Find where the given text appears and provide that cell's center as [X, Y] coordinate. 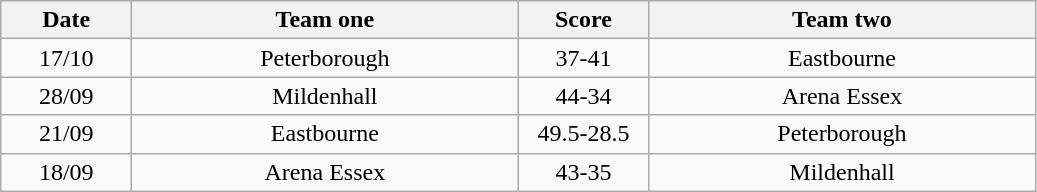
44-34 [584, 96]
Score [584, 20]
21/09 [66, 134]
17/10 [66, 58]
43-35 [584, 172]
Team one [325, 20]
Date [66, 20]
18/09 [66, 172]
37-41 [584, 58]
28/09 [66, 96]
Team two [842, 20]
49.5-28.5 [584, 134]
